Search for the cell housing the specified text and yield its (X, Y) center coordinate. 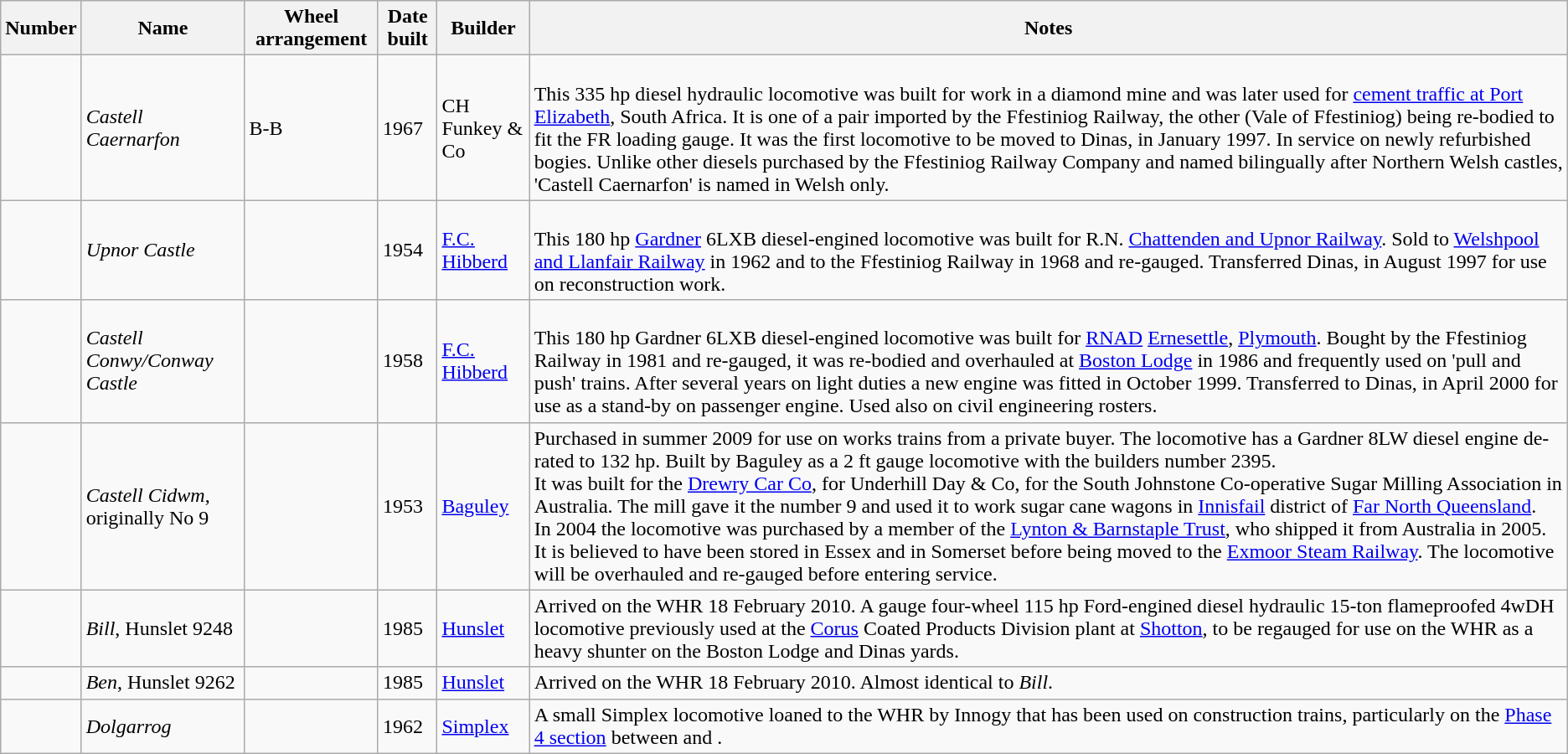
Castell Cidwm, originally No 9 (162, 506)
Ben, Hunslet 9262 (162, 683)
1953 (407, 506)
Name (162, 28)
B-B (312, 127)
1967 (407, 127)
Notes (1049, 28)
1954 (407, 250)
Castell Conwy/Conway Castle (162, 361)
Castell Caernarfon (162, 127)
Dolgarrog (162, 726)
A small Simplex locomotive loaned to the WHR by Innogy that has been used on construction trains, particularly on the Phase 4 section between and . (1049, 726)
Number (41, 28)
Builder (483, 28)
1958 (407, 361)
CH Funkey & Co (483, 127)
Wheel arrangement (312, 28)
Date built (407, 28)
Baguley (483, 506)
Upnor Castle (162, 250)
Arrived on the WHR 18 February 2010. Almost identical to Bill. (1049, 683)
Bill, Hunslet 9248 (162, 628)
1962 (407, 726)
Simplex (483, 726)
